Output the [x, y] coordinate of the center of the cell containing the given text.  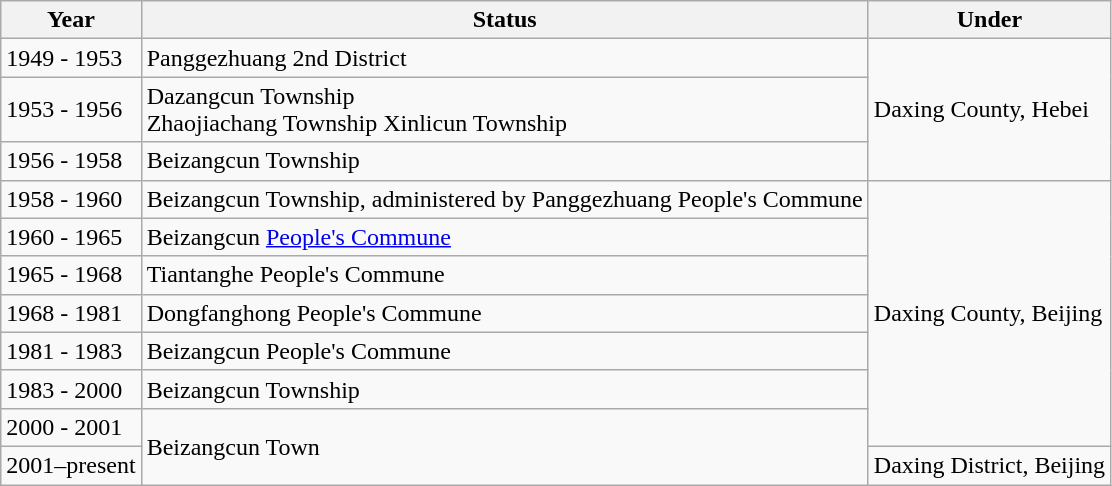
Daxing District, Beijing [989, 465]
1968 - 1981 [71, 313]
Status [504, 20]
2000 - 2001 [71, 427]
Beizangcun Town [504, 446]
Daxing County, Hebei [989, 110]
Year [71, 20]
2001–present [71, 465]
1949 - 1953 [71, 58]
Daxing County, Beijing [989, 313]
1981 - 1983 [71, 351]
1953 - 1956 [71, 110]
Beizangcun Township, administered by Panggezhuang People's Commune [504, 199]
Dongfanghong People's Commune [504, 313]
1965 - 1968 [71, 275]
1958 - 1960 [71, 199]
1956 - 1958 [71, 161]
Under [989, 20]
Dazangcun TownshipZhaojiachang Township Xinlicun Township [504, 110]
Tiantanghe People's Commune [504, 275]
1983 - 2000 [71, 389]
1960 - 1965 [71, 237]
Panggezhuang 2nd District [504, 58]
